Return (X, Y) of the center of cell containing provided text 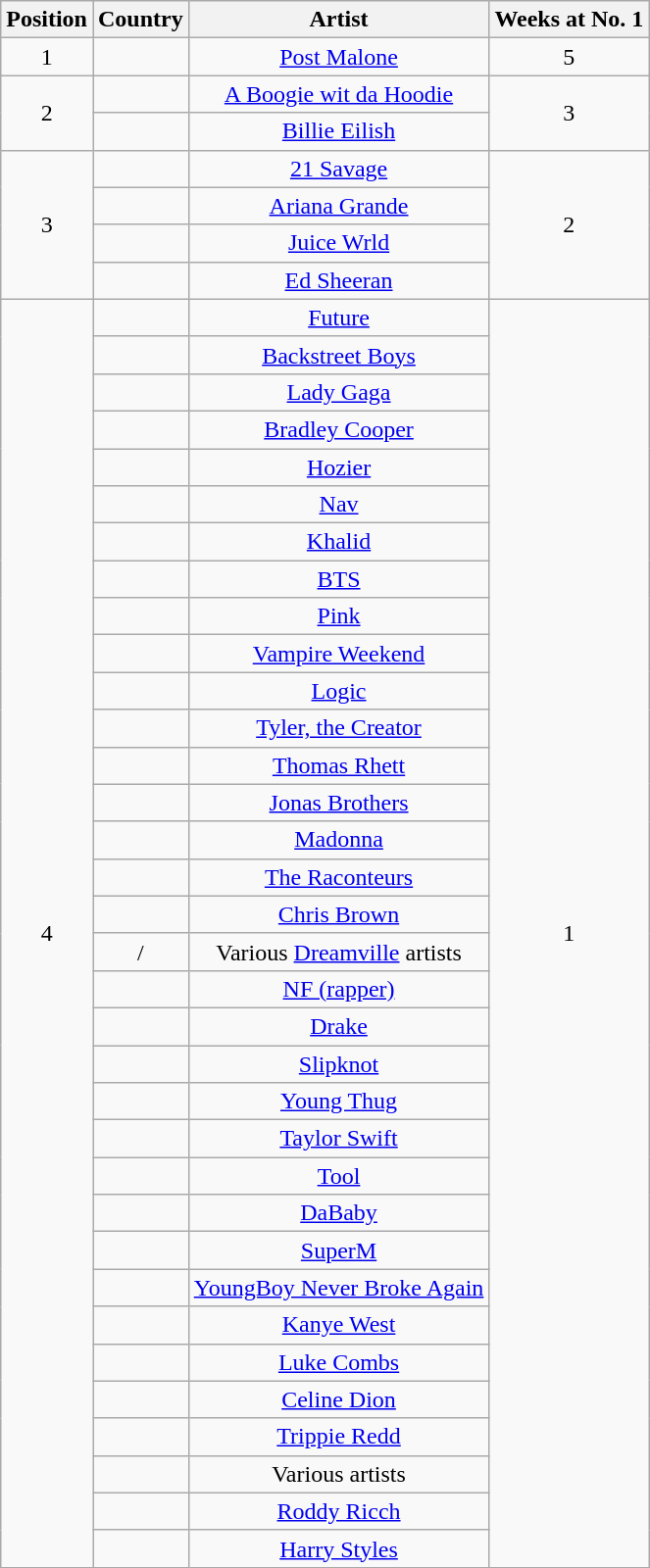
Trippie Redd (339, 1437)
Thomas Rhett (339, 765)
Young Thug (339, 1102)
Roddy Ricch (339, 1511)
Kanye West (339, 1325)
Future (339, 318)
A Boogie wit da Hoodie (339, 94)
Tool (339, 1176)
Chris Brown (339, 914)
Celine Dion (339, 1399)
DaBaby (339, 1213)
Weeks at No. 1 (569, 20)
Taylor Swift (339, 1139)
Drake (339, 1026)
/ (140, 952)
Position (47, 20)
Vampire Weekend (339, 654)
Lady Gaga (339, 392)
Hozier (339, 467)
Pink (339, 616)
Post Malone (339, 57)
Various artists (339, 1474)
Bradley Cooper (339, 429)
Nav (339, 505)
BTS (339, 579)
Backstreet Boys (339, 355)
4 (47, 933)
The Raconteurs (339, 877)
NF (rapper) (339, 989)
SuperM (339, 1250)
Logic (339, 691)
Slipknot (339, 1063)
Juice Wrld (339, 243)
Ed Sheeran (339, 280)
Tyler, the Creator (339, 728)
Jonas Brothers (339, 803)
Harry Styles (339, 1548)
Luke Combs (339, 1362)
5 (569, 57)
Country (140, 20)
YoungBoy Never Broke Again (339, 1288)
21 Savage (339, 169)
Madonna (339, 840)
Various Dreamville artists (339, 952)
Ariana Grande (339, 206)
Artist (339, 20)
Khalid (339, 542)
Billie Eilish (339, 131)
